Return the (x, y) coordinate for the center point of the cell that contains the specified text.  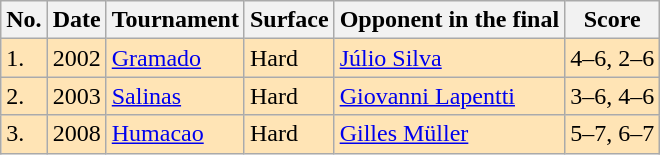
Surface (289, 20)
Humacao (175, 134)
2003 (76, 96)
5–7, 6–7 (612, 134)
Salinas (175, 96)
Gilles Müller (449, 134)
3–6, 4–6 (612, 96)
Gramado (175, 58)
1. (24, 58)
2. (24, 96)
Giovanni Lapentti (449, 96)
3. (24, 134)
No. (24, 20)
Júlio Silva (449, 58)
Opponent in the final (449, 20)
4–6, 2–6 (612, 58)
2008 (76, 134)
Tournament (175, 20)
Date (76, 20)
Score (612, 20)
2002 (76, 58)
